Pinpoint the cell where the given text exists, returning its [x, y] midpoint coordinate. 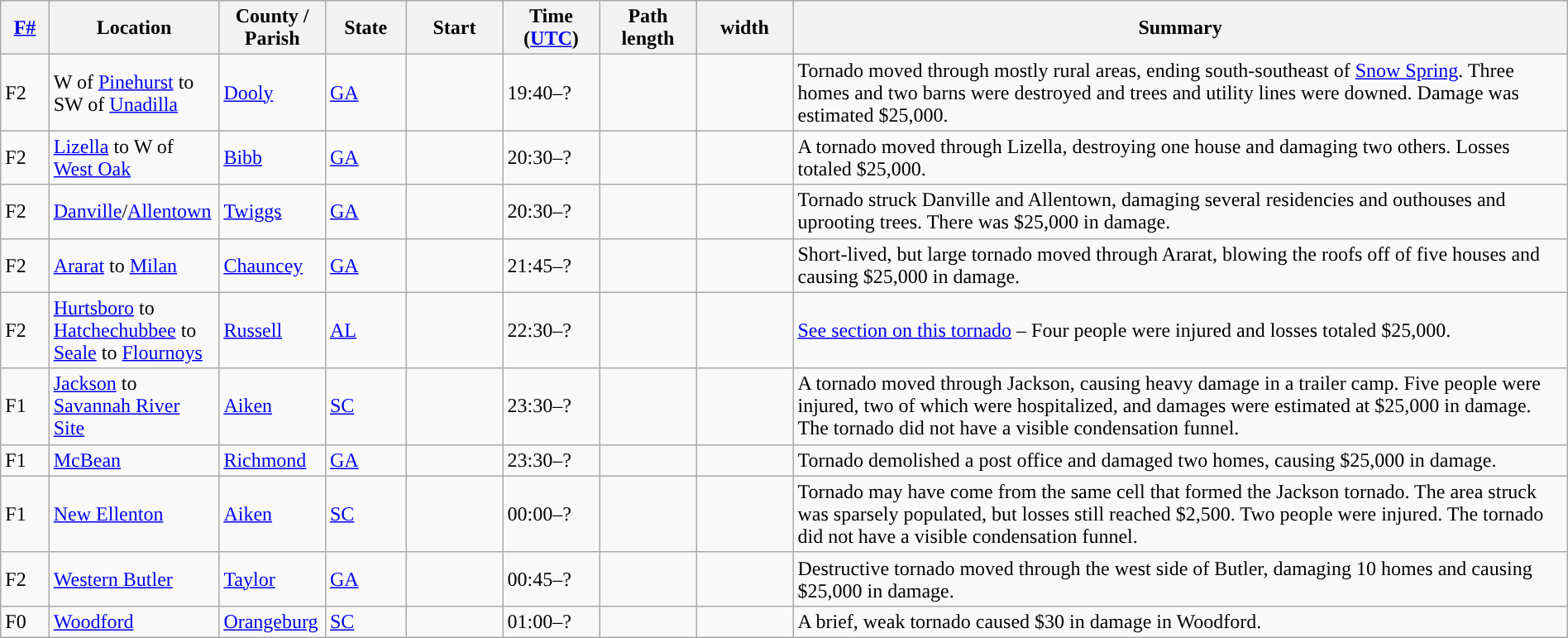
Hurtsboro to Hatchechubbee to Seale to Flournoys [134, 330]
Danville/Allentown [134, 212]
Jackson to Savannah River Site [134, 406]
19:40–? [551, 93]
Twiggs [273, 212]
Summary [1180, 28]
County / Parish [273, 28]
00:45–? [551, 579]
Woodford [134, 621]
A brief, weak tornado caused $30 in damage in Woodford. [1180, 621]
width [744, 28]
22:30–? [551, 330]
Dooly [273, 93]
Western Butler [134, 579]
McBean [134, 460]
Russell [273, 330]
Lizella to W of West Oak [134, 157]
Tornado demolished a post office and damaged two homes, causing $25,000 in damage. [1180, 460]
W of Pinehurst to SW of Unadilla [134, 93]
01:00–? [551, 621]
Short-lived, but large tornado moved through Ararat, blowing the roofs off of five houses and causing $25,000 in damage. [1180, 265]
Ararat to Milan [134, 265]
New Ellenton [134, 514]
AL [366, 330]
Richmond [273, 460]
Start [455, 28]
00:00–? [551, 514]
F0 [25, 621]
State [366, 28]
Taylor [273, 579]
See section on this tornado – Four people were injured and losses totaled $25,000. [1180, 330]
Time (UTC) [551, 28]
Orangeburg [273, 621]
Tornado struck Danville and Allentown, damaging several residencies and outhouses and uprooting trees. There was $25,000 in damage. [1180, 212]
Destructive tornado moved through the west side of Butler, damaging 10 homes and causing $25,000 in damage. [1180, 579]
Path length [648, 28]
Location [134, 28]
A tornado moved through Lizella, destroying one house and damaging two others. Losses totaled $25,000. [1180, 157]
21:45–? [551, 265]
Bibb [273, 157]
F# [25, 28]
Chauncey [273, 265]
